Locate the cell with the specified text and output its [X, Y] center coordinate. 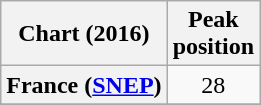
Chart (2016) [84, 34]
28 [213, 85]
Peak position [213, 34]
France (SNEP) [84, 85]
